Detect which cell encompasses the target text, then output its (x, y) center coordinate. 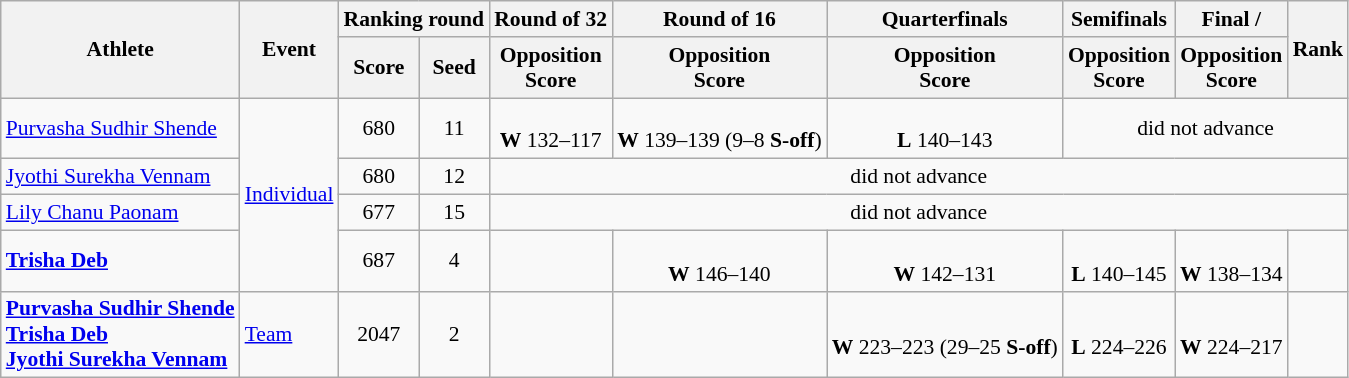
Semifinals (1119, 19)
W 223–223 (29–25 S-off) (945, 334)
Team (290, 334)
Round of 32 (550, 19)
Rank (1318, 50)
W 224–217 (1232, 334)
15 (454, 213)
Final / (1232, 19)
Event (290, 50)
2 (454, 334)
L 140–145 (1119, 260)
Jyothi Surekha Vennam (120, 177)
2047 (378, 334)
Round of 16 (720, 19)
687 (378, 260)
Purvasha Sudhir ShendeTrisha DebJyothi Surekha Vennam (120, 334)
Score (378, 68)
W 142–131 (945, 260)
Lily Chanu Paonam (120, 213)
Trisha Deb (120, 260)
Ranking round (414, 19)
W 132–117 (550, 128)
W 138–134 (1232, 260)
L 140–143 (945, 128)
Purvasha Sudhir Shende (120, 128)
Seed (454, 68)
12 (454, 177)
Quarterfinals (945, 19)
W 146–140 (720, 260)
Athlete (120, 50)
4 (454, 260)
11 (454, 128)
Individual (290, 195)
677 (378, 213)
L 224–226 (1119, 334)
W 139–139 (9–8 S-off) (720, 128)
